Output the (X, Y) coordinate of the center of the cell containing the given text.  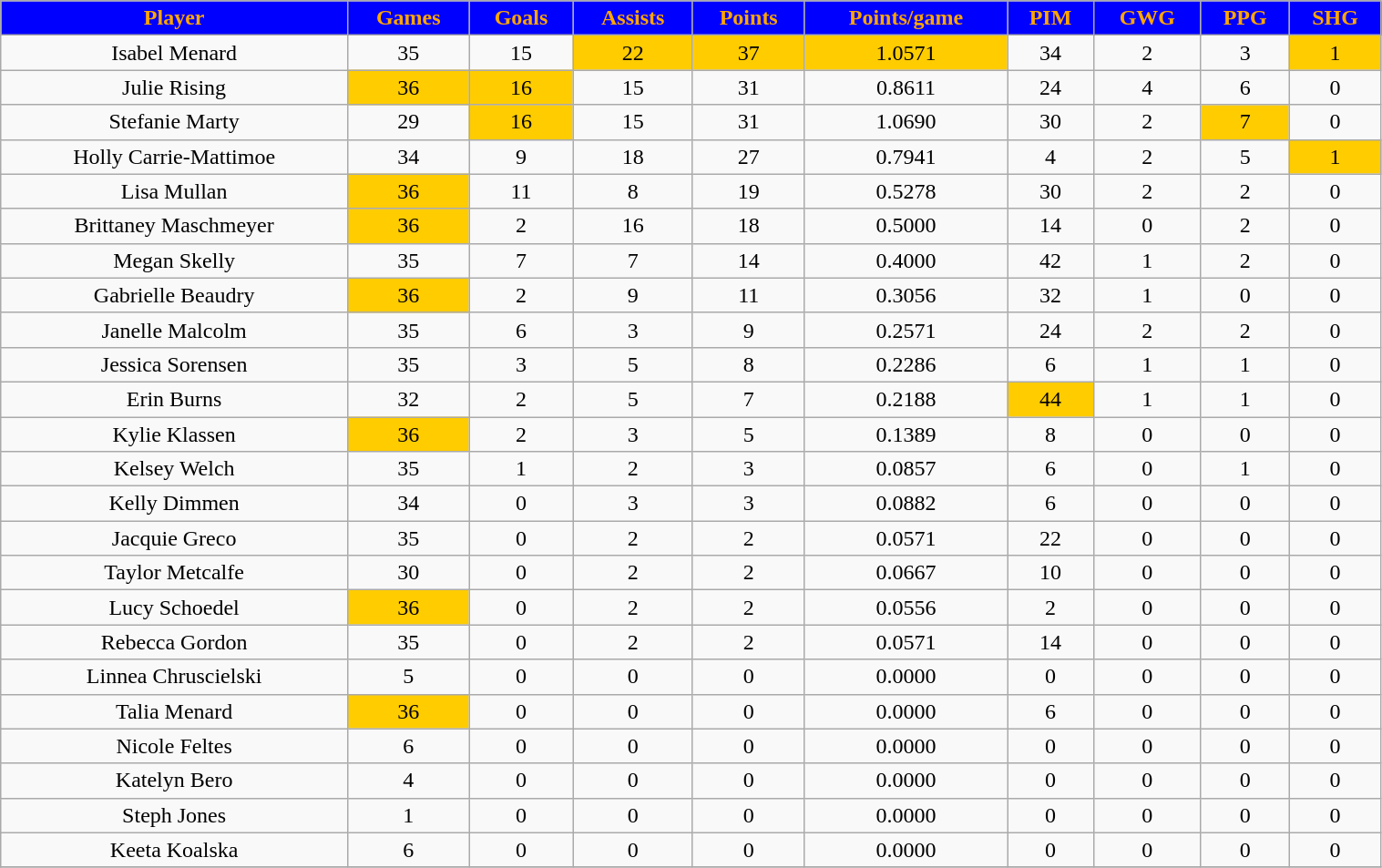
Nicole Feltes (175, 746)
Talia Menard (175, 711)
Assists (632, 18)
GWG (1147, 18)
Kylie Klassen (175, 434)
0.0556 (906, 608)
PPG (1244, 18)
44 (1050, 399)
0.0857 (906, 469)
0.2286 (906, 364)
Holly Carrie-Mattimoe (175, 157)
Janelle Malcolm (175, 330)
Erin Burns (175, 399)
1.0690 (906, 122)
Stefanie Marty (175, 122)
Points (749, 18)
37 (749, 53)
Keeta Koalska (175, 850)
Lisa Mullan (175, 191)
0.5000 (906, 226)
Megan Skelly (175, 260)
10 (1050, 573)
Steph Jones (175, 815)
Games (408, 18)
Points/game (906, 18)
0.0882 (906, 504)
0.7941 (906, 157)
PIM (1050, 18)
Isabel Menard (175, 53)
0.3056 (906, 295)
0.5278 (906, 191)
Lucy Schoedel (175, 608)
Julie Rising (175, 87)
Gabrielle Beaudry (175, 295)
Kelly Dimmen (175, 504)
0.0667 (906, 573)
Jacquie Greco (175, 538)
19 (749, 191)
Player (175, 18)
0.1389 (906, 434)
0.4000 (906, 260)
Rebecca Gordon (175, 642)
Jessica Sorensen (175, 364)
42 (1050, 260)
27 (749, 157)
0.2188 (906, 399)
Taylor Metcalfe (175, 573)
Linnea Chruscielski (175, 677)
1.0571 (906, 53)
0.2571 (906, 330)
Goals (521, 18)
Kelsey Welch (175, 469)
Brittaney Maschmeyer (175, 226)
SHG (1336, 18)
29 (408, 122)
0.8611 (906, 87)
Katelyn Bero (175, 781)
